Pinpoint the cell where the given text exists, returning its (X, Y) midpoint coordinate. 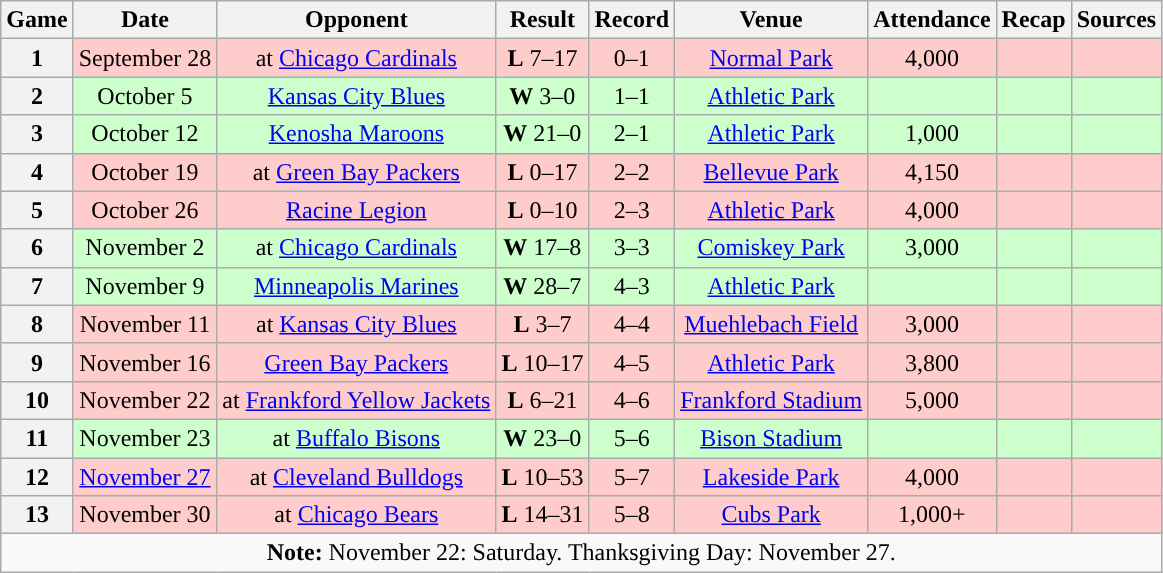
4 (37, 172)
L 7–17 (542, 58)
Venue (772, 20)
13 (37, 515)
November 22 (145, 400)
W 28–7 (542, 286)
Game (37, 20)
4–6 (632, 400)
Attendance (932, 20)
Kansas City Blues (356, 96)
7 (37, 286)
Muehlebach Field (772, 324)
0–1 (632, 58)
5,000 (932, 400)
L 0–17 (542, 172)
November 11 (145, 324)
September 28 (145, 58)
L 10–17 (542, 362)
L 6–21 (542, 400)
November 23 (145, 438)
October 5 (145, 96)
November 27 (145, 477)
6 (37, 248)
Lakeside Park (772, 477)
Result (542, 20)
Comiskey Park (772, 248)
3 (37, 134)
Racine Legion (356, 210)
Recap (1034, 20)
Cubs Park (772, 515)
1,000+ (932, 515)
4–4 (632, 324)
11 (37, 438)
4,150 (932, 172)
Frankford Stadium (772, 400)
November 30 (145, 515)
Green Bay Packers (356, 362)
October 26 (145, 210)
October 19 (145, 172)
at Cleveland Bulldogs (356, 477)
9 (37, 362)
at Kansas City Blues (356, 324)
October 12 (145, 134)
Opponent (356, 20)
Record (632, 20)
Bison Stadium (772, 438)
5 (37, 210)
November 9 (145, 286)
4–3 (632, 286)
at Chicago Bears (356, 515)
10 (37, 400)
Date (145, 20)
November 2 (145, 248)
Normal Park (772, 58)
at Green Bay Packers (356, 172)
5–6 (632, 438)
L 3–7 (542, 324)
2 (37, 96)
W 21–0 (542, 134)
L 0–10 (542, 210)
5–7 (632, 477)
at Buffalo Bisons (356, 438)
L 10–53 (542, 477)
Note: November 22: Saturday. Thanksgiving Day: November 27. (582, 553)
Minneapolis Marines (356, 286)
Sources (1116, 20)
2–1 (632, 134)
Bellevue Park (772, 172)
12 (37, 477)
2–3 (632, 210)
W 23–0 (542, 438)
L 14–31 (542, 515)
3–3 (632, 248)
at Frankford Yellow Jackets (356, 400)
3,800 (932, 362)
2–2 (632, 172)
1,000 (932, 134)
8 (37, 324)
4–5 (632, 362)
W 17–8 (542, 248)
5–8 (632, 515)
1 (37, 58)
W 3–0 (542, 96)
1–1 (632, 96)
Kenosha Maroons (356, 134)
November 16 (145, 362)
